Extract the [X, Y] coordinate from the center of the cell holding the provided text.  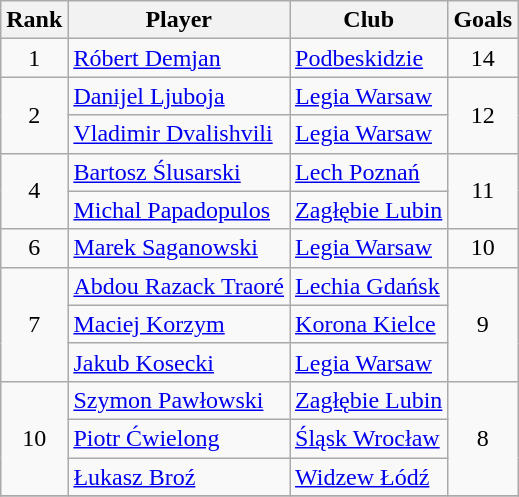
4 [34, 191]
Róbert Demjan [179, 58]
14 [483, 58]
Abdou Razack Traoré [179, 286]
1 [34, 58]
Goals [483, 20]
12 [483, 115]
Club [369, 20]
Marek Saganowski [179, 248]
9 [483, 324]
Śląsk Wrocław [369, 438]
Lechia Gdańsk [369, 286]
Korona Kielce [369, 324]
Michal Papadopulos [179, 210]
Widzew Łódź [369, 477]
Bartosz Ślusarski [179, 172]
6 [34, 248]
Jakub Kosecki [179, 362]
Lech Poznań [369, 172]
Player [179, 20]
Rank [34, 20]
Danijel Ljuboja [179, 96]
Vladimir Dvalishvili [179, 134]
2 [34, 115]
Piotr Ćwielong [179, 438]
Maciej Korzym [179, 324]
Podbeskidzie [369, 58]
8 [483, 438]
Łukasz Broź [179, 477]
Szymon Pawłowski [179, 400]
11 [483, 191]
7 [34, 324]
